Extract the (X, Y) coordinate from the center of the cell holding the provided text.  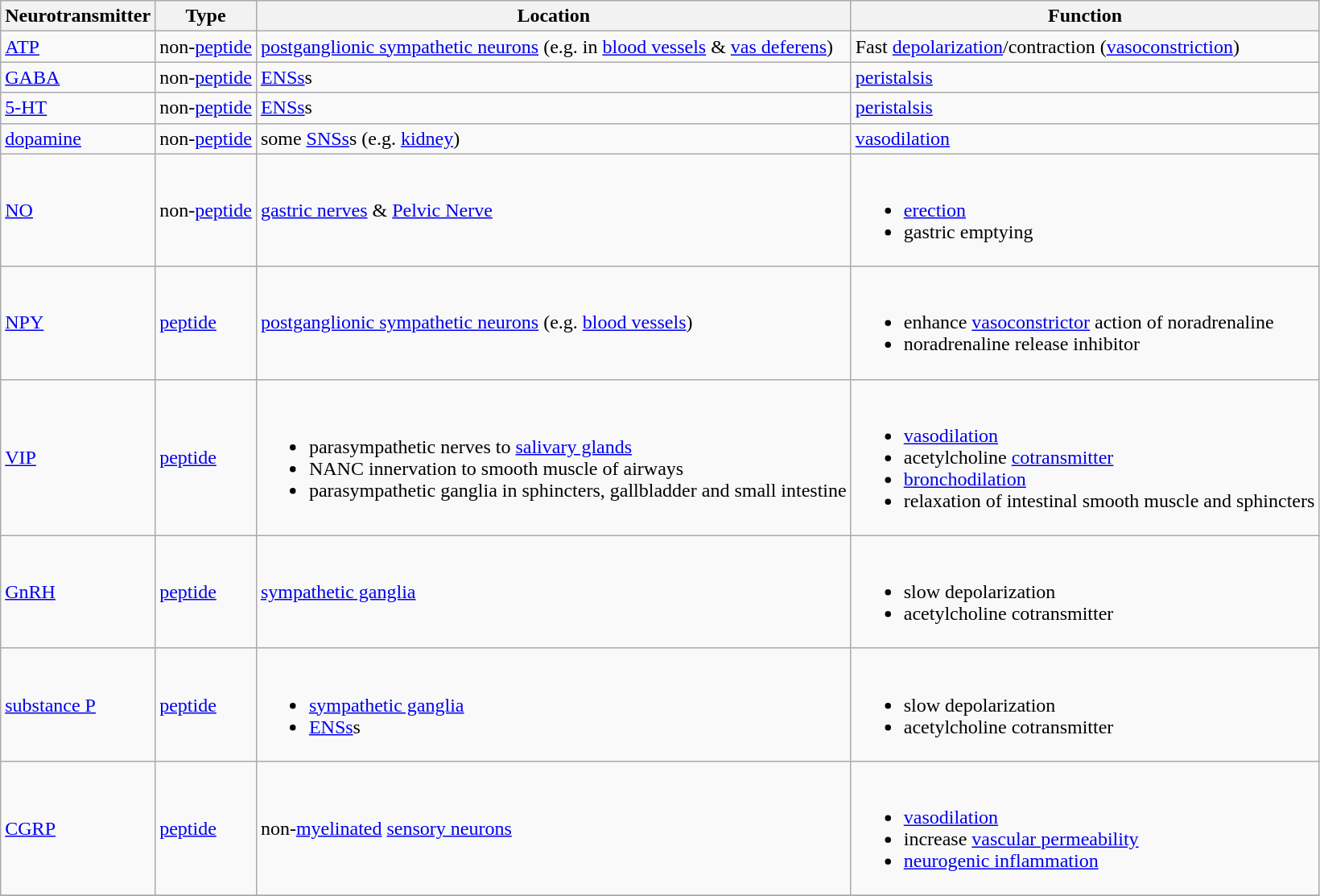
erectiongastric emptying (1085, 210)
gastric nerves & Pelvic Nerve (554, 210)
ATP (78, 47)
sympathetic gangliaENSss (554, 704)
Neurotransmitter (78, 16)
Function (1085, 16)
vasodilationacetylcholine cotransmitterbronchodilationrelaxation of intestinal smooth muscle and sphincters (1085, 457)
dopamine (78, 138)
Fast depolarization/contraction (vasoconstriction) (1085, 47)
GnRH (78, 592)
NO (78, 210)
vasodilationincrease vascular permeabilityneurogenic inflammation (1085, 828)
enhance vasoconstrictor action of noradrenalinenoradrenaline release inhibitor (1085, 323)
Location (554, 16)
substance P (78, 704)
CGRP (78, 828)
postganglionic sympathetic neurons (e.g. in blood vessels & vas deferens) (554, 47)
non-myelinated sensory neurons (554, 828)
Type (206, 16)
some SNSss (e.g. kidney) (554, 138)
GABA (78, 77)
sympathetic ganglia (554, 592)
5-HT (78, 108)
NPY (78, 323)
postganglionic sympathetic neurons (e.g. blood vessels) (554, 323)
VIP (78, 457)
vasodilation (1085, 138)
